Pinpoint the cell where the given text exists, returning its (X, Y) midpoint coordinate. 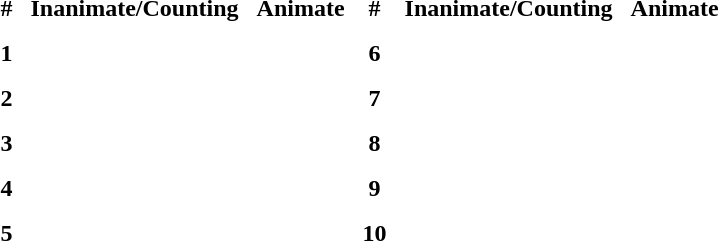
7 (374, 98)
8 (374, 143)
6 (374, 53)
9 (374, 188)
